Search for the cell housing the specified text and yield its [X, Y] center coordinate. 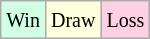
Win [24, 20]
Loss [126, 20]
Draw [72, 20]
